Locate the cell with the specified text and output its [X, Y] center coordinate. 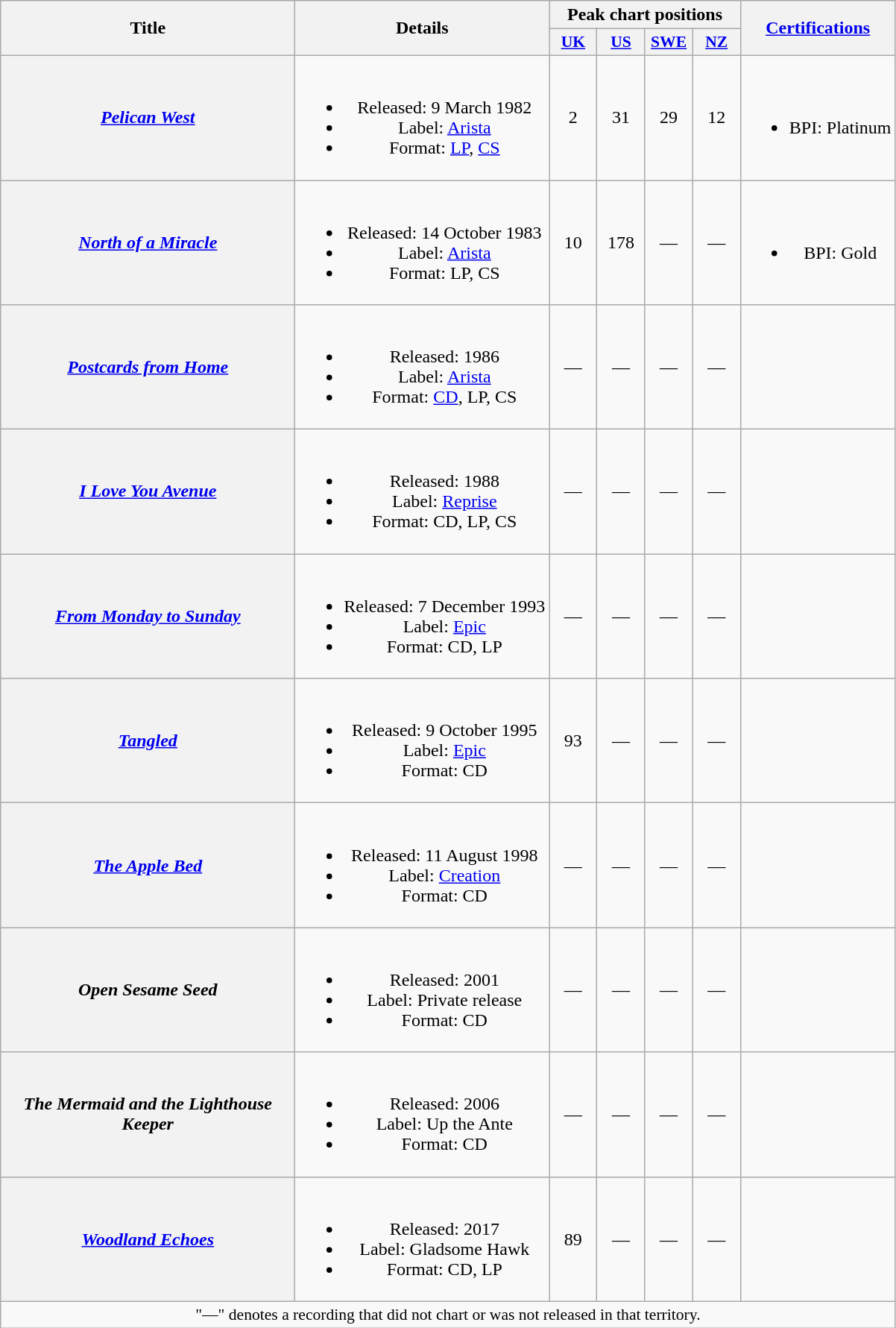
BPI: Gold [818, 243]
178 [621, 243]
NZ [716, 43]
"—" denotes a recording that did not chart or was not released in that territory. [448, 1315]
Certifications [818, 28]
29 [669, 118]
Released: 9 October 1995Label: Epic Format: CD [422, 741]
89 [573, 1239]
Released: 2006Label: Up the AnteFormat: CD [422, 1114]
31 [621, 118]
Title [148, 28]
Released: 14 October 1983Label: Arista Format: LP, CS [422, 243]
Released: 9 March 1982Label: Arista Format: LP, CS [422, 118]
93 [573, 741]
Woodland Echoes [148, 1239]
Details [422, 28]
North of a Miracle [148, 243]
12 [716, 118]
Released: 7 December 1993Label: Epic Format: CD, LP [422, 616]
Released: 2017Label: Gladsome HawkFormat: CD, LP [422, 1239]
From Monday to Sunday [148, 616]
The Mermaid and the Lighthouse Keeper [148, 1114]
Released: 11 August 1998Label: Creation Format: CD [422, 865]
I Love You Avenue [148, 492]
Released: 1988Label: Reprise Format: CD, LP, CS [422, 492]
10 [573, 243]
Open Sesame Seed [148, 990]
2 [573, 118]
Pelican West [148, 118]
Postcards from Home [148, 367]
US [621, 43]
The Apple Bed [148, 865]
UK [573, 43]
Released: 1986Label: Arista Format: CD, LP, CS [422, 367]
Peak chart positions [645, 15]
Tangled [148, 741]
BPI: Platinum [818, 118]
SWE [669, 43]
Released: 2001Label: Private releaseFormat: CD [422, 990]
